Return the (x, y) coordinate for the center point of the cell that contains the specified text.  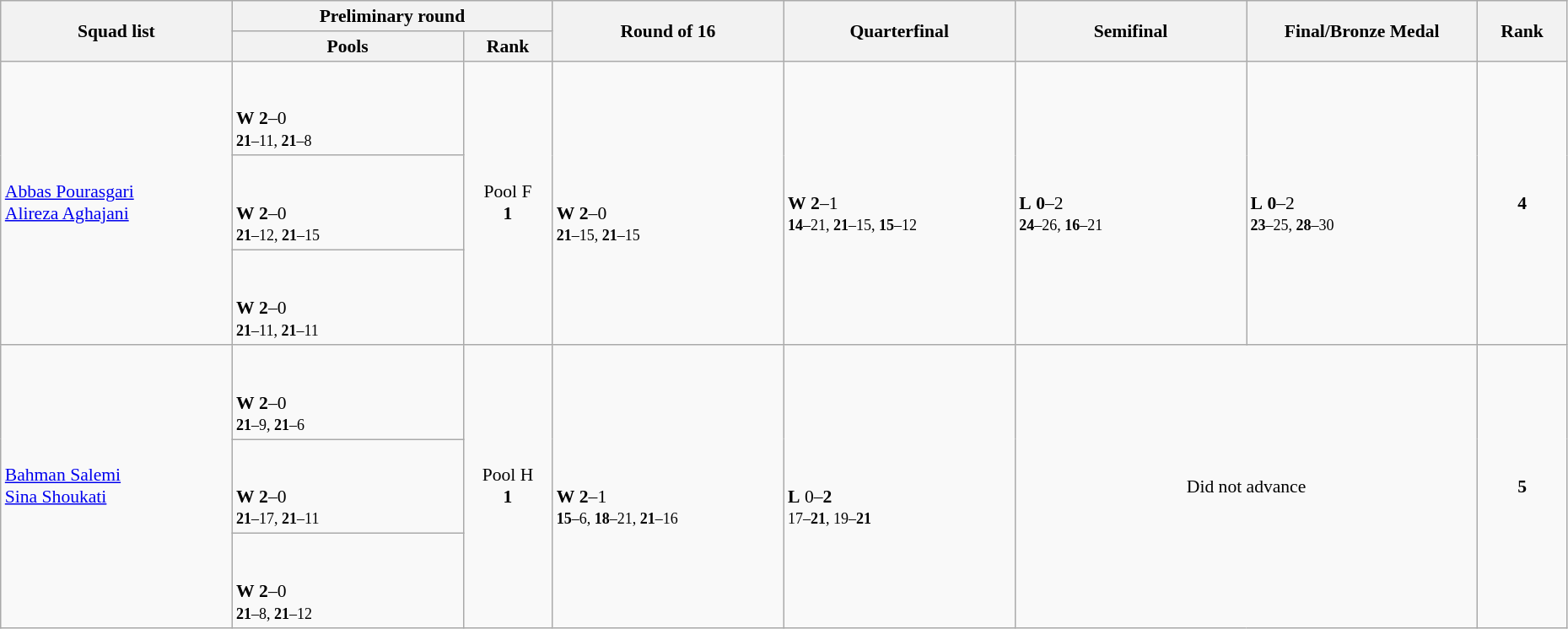
Round of 16 (668, 30)
Squad list (116, 30)
Pool F1 (508, 202)
L 0–217–21, 19–21 (899, 487)
W 2–021–11, 21–8 (348, 108)
Bahman SalemiSina Shoukati (116, 487)
W 2–021–9, 21–6 (348, 392)
W 2–021–12, 21–15 (348, 203)
Pools (348, 46)
4 (1522, 202)
W 2–021–11, 21–11 (348, 298)
W 2–021–15, 21–15 (668, 202)
W 2–114–21, 21–15, 15–12 (899, 202)
Pool H1 (508, 487)
Did not advance (1247, 487)
Semifinal (1130, 30)
L 0–224–26, 16–21 (1130, 202)
W 2–115–6, 18–21, 21–16 (668, 487)
Abbas PourasgariAlireza Aghajani (116, 202)
5 (1522, 487)
Quarterfinal (899, 30)
Final/Bronze Medal (1362, 30)
Preliminary round (392, 16)
W 2–021–8, 21–12 (348, 581)
L 0–223–25, 28–30 (1362, 202)
W 2–021–17, 21–11 (348, 487)
